Capture the cell that displays the provided text and extract its [X, Y] central coordinate. 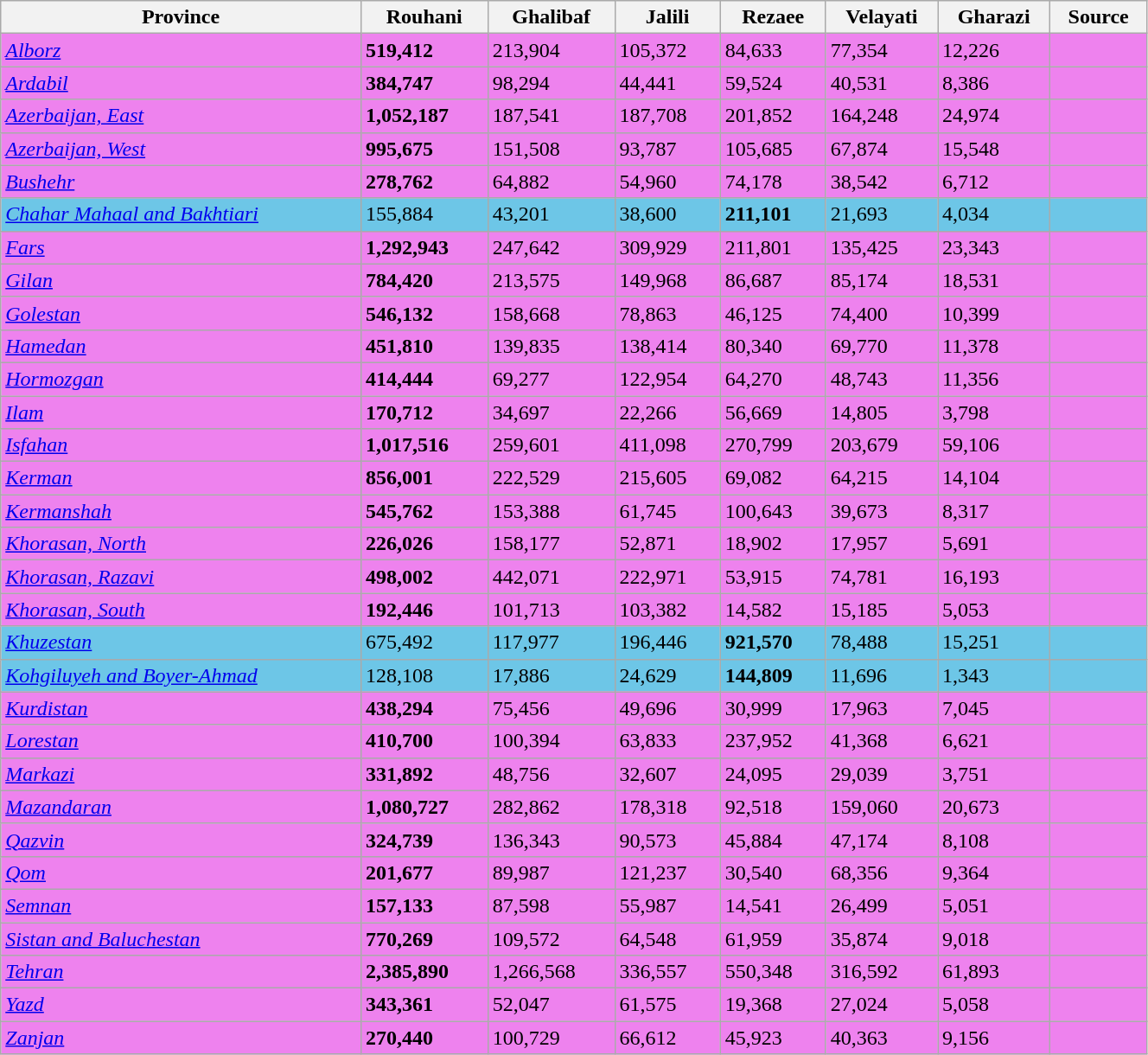
52,047 [552, 1005]
784,420 [424, 280]
136,343 [552, 840]
24,974 [993, 116]
203,679 [882, 445]
144,809 [773, 675]
121,237 [667, 873]
Isfahan [182, 445]
8,108 [993, 840]
Velayati [882, 17]
309,929 [667, 247]
56,669 [773, 412]
5,053 [993, 610]
2,385,890 [424, 972]
856,001 [424, 478]
3,751 [993, 774]
Province [182, 17]
17,957 [882, 544]
151,508 [552, 149]
545,762 [424, 511]
Azerbaijan, East [182, 116]
14,541 [773, 905]
Mazandaran [182, 807]
15,548 [993, 149]
46,125 [773, 313]
8,386 [993, 83]
Kermanshah [182, 511]
158,177 [552, 544]
Ilam [182, 412]
64,882 [552, 182]
69,770 [882, 346]
61,893 [993, 972]
7,045 [993, 708]
18,902 [773, 544]
675,492 [424, 643]
153,388 [552, 511]
47,174 [882, 840]
Rouhani [424, 17]
519,412 [424, 50]
100,729 [552, 1038]
49,696 [667, 708]
Khorasan, North [182, 544]
75,456 [552, 708]
226,026 [424, 544]
69,277 [552, 379]
68,356 [882, 873]
270,799 [773, 445]
Yazd [182, 1005]
170,712 [424, 412]
64,548 [667, 938]
26,499 [882, 905]
Hamedan [182, 346]
921,570 [773, 643]
158,668 [552, 313]
5,058 [993, 1005]
69,082 [773, 478]
Bushehr [182, 182]
259,601 [552, 445]
38,542 [882, 182]
5,051 [993, 905]
282,862 [552, 807]
66,612 [667, 1038]
1,080,727 [424, 807]
43,201 [552, 214]
93,787 [667, 149]
30,999 [773, 708]
270,440 [424, 1038]
164,248 [882, 116]
157,133 [424, 905]
48,743 [882, 379]
35,874 [882, 938]
343,361 [424, 1005]
90,573 [667, 840]
100,394 [552, 741]
159,060 [882, 807]
44,441 [667, 83]
211,801 [773, 247]
Fars [182, 247]
Lorestan [182, 741]
11,356 [993, 379]
87,598 [552, 905]
40,363 [882, 1038]
442,071 [552, 577]
149,968 [667, 280]
498,002 [424, 577]
64,215 [882, 478]
6,712 [993, 182]
39,673 [882, 511]
247,642 [552, 247]
438,294 [424, 708]
9,156 [993, 1038]
14,582 [773, 610]
48,756 [552, 774]
Kohgiluyeh and Boyer-Ahmad [182, 675]
15,185 [882, 610]
410,700 [424, 741]
546,132 [424, 313]
11,378 [993, 346]
Chahar Mahaal and Bakhtiari [182, 214]
Gharazi [993, 17]
995,675 [424, 149]
19,368 [773, 1005]
77,354 [882, 50]
8,317 [993, 511]
45,884 [773, 840]
117,977 [552, 643]
101,713 [552, 610]
336,557 [667, 972]
Qom [182, 873]
21,693 [882, 214]
Khorasan, Razavi [182, 577]
103,382 [667, 610]
215,605 [667, 478]
187,708 [667, 116]
30,540 [773, 873]
55,987 [667, 905]
201,677 [424, 873]
Sistan and Baluchestan [182, 938]
78,488 [882, 643]
12,226 [993, 50]
67,874 [882, 149]
6,621 [993, 741]
213,904 [552, 50]
54,960 [667, 182]
138,414 [667, 346]
105,372 [667, 50]
Jalili [667, 17]
331,892 [424, 774]
59,524 [773, 83]
Source [1099, 17]
10,399 [993, 313]
122,954 [667, 379]
Markazi [182, 774]
316,592 [882, 972]
78,863 [667, 313]
63,833 [667, 741]
20,673 [993, 807]
237,952 [773, 741]
29,039 [882, 774]
Zanjan [182, 1038]
Azerbaijan, West [182, 149]
135,425 [882, 247]
105,685 [773, 149]
59,106 [993, 445]
451,810 [424, 346]
5,691 [993, 544]
84,633 [773, 50]
22,266 [667, 412]
411,098 [667, 445]
178,318 [667, 807]
89,987 [552, 873]
213,575 [552, 280]
1,017,516 [424, 445]
Semnan [182, 905]
Ghalibaf [552, 17]
27,024 [882, 1005]
17,963 [882, 708]
Kurdistan [182, 708]
61,575 [667, 1005]
Hormozgan [182, 379]
74,178 [773, 182]
11,696 [882, 675]
92,518 [773, 807]
324,739 [424, 840]
64,270 [773, 379]
1,052,187 [424, 116]
41,368 [882, 741]
550,348 [773, 972]
15,251 [993, 643]
384,747 [424, 83]
1,266,568 [552, 972]
201,852 [773, 116]
38,600 [667, 214]
Tehran [182, 972]
1,343 [993, 675]
9,364 [993, 873]
61,745 [667, 511]
18,531 [993, 280]
278,762 [424, 182]
Golestan [182, 313]
24,629 [667, 675]
100,643 [773, 511]
14,805 [882, 412]
32,607 [667, 774]
17,886 [552, 675]
85,174 [882, 280]
61,959 [773, 938]
Rezaee [773, 17]
196,446 [667, 643]
Kerman [182, 478]
Khorasan, South [182, 610]
74,781 [882, 577]
52,871 [667, 544]
139,835 [552, 346]
Khuzestan [182, 643]
770,269 [424, 938]
414,444 [424, 379]
74,400 [882, 313]
109,572 [552, 938]
45,923 [773, 1038]
Gilan [182, 280]
192,446 [424, 610]
Qazvin [182, 840]
98,294 [552, 83]
53,915 [773, 577]
34,697 [552, 412]
4,034 [993, 214]
3,798 [993, 412]
86,687 [773, 280]
187,541 [552, 116]
Alborz [182, 50]
16,193 [993, 577]
14,104 [993, 478]
80,340 [773, 346]
24,095 [773, 774]
128,108 [424, 675]
23,343 [993, 247]
40,531 [882, 83]
155,884 [424, 214]
222,529 [552, 478]
1,292,943 [424, 247]
222,971 [667, 577]
211,101 [773, 214]
Ardabil [182, 83]
9,018 [993, 938]
